Find where the given text appears and provide that cell's center as [X, Y] coordinate. 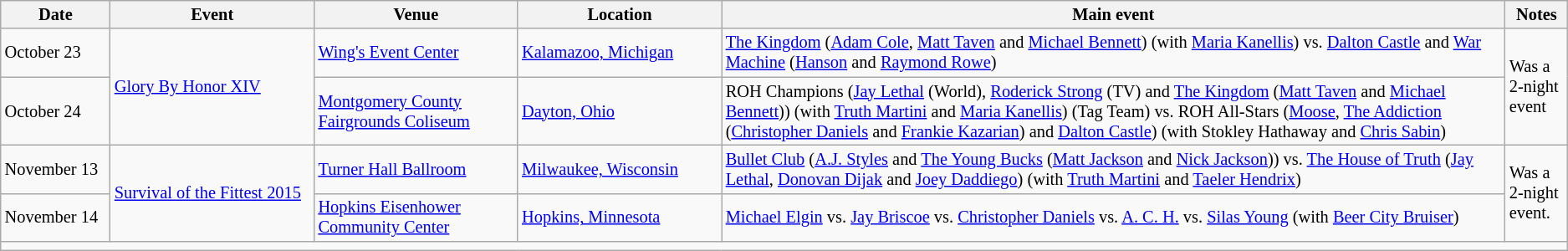
Date [55, 14]
Venue [416, 14]
Wing's Event Center [416, 53]
October 23 [55, 53]
Montgomery County Fairgrounds Coliseum [416, 111]
November 14 [55, 218]
Event [212, 14]
Turner Hall Ballroom [416, 169]
Was a 2-night event. [1537, 192]
Was a 2-night event [1537, 87]
The Kingdom (Adam Cole, Matt Taven and Michael Bennett) (with Maria Kanellis) vs. Dalton Castle and War Machine (Hanson and Raymond Rowe) [1114, 53]
Survival of the Fittest 2015 [212, 192]
November 13 [55, 169]
Hopkins, Minnesota [620, 218]
Notes [1537, 14]
Location [620, 14]
Milwaukee, Wisconsin [620, 169]
Glory By Honor XIV [212, 87]
Main event [1114, 14]
Dayton, Ohio [620, 111]
Hopkins Eisenhower Community Center [416, 218]
Kalamazoo, Michigan [620, 53]
October 24 [55, 111]
Michael Elgin vs. Jay Briscoe vs. Christopher Daniels vs. A. C. H. vs. Silas Young (with Beer City Bruiser) [1114, 218]
